Detect which cell encompasses the target text, then output its [x, y] center coordinate. 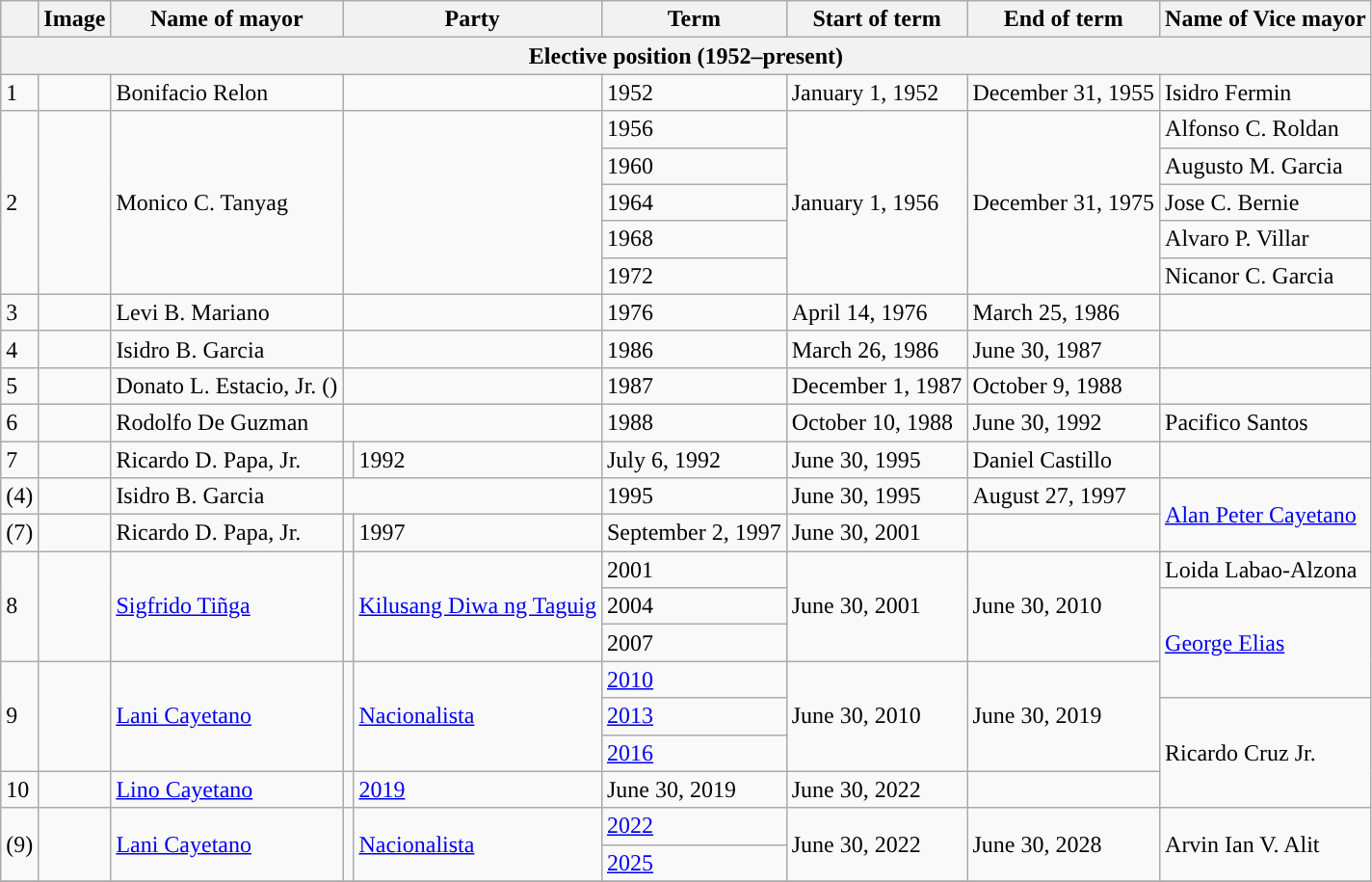
Image [75, 19]
2010 [694, 680]
8 [19, 606]
December 31, 1955 [1064, 93]
August 27, 1997 [1064, 496]
June 30, 1987 [1064, 349]
2 [19, 202]
(4) [19, 496]
Pacifico Santos [1266, 422]
1976 [694, 312]
Lino Cayetano [227, 789]
Start of term [877, 19]
2019 [478, 789]
Isidro Fermin [1266, 93]
7 [19, 460]
Elective position (1952–present) [686, 56]
1960 [694, 166]
Alan Peter Cayetano [1266, 515]
2013 [694, 716]
March 26, 1986 [877, 349]
1992 [478, 460]
Arvin Ian V. Alit [1266, 844]
1986 [694, 349]
1972 [694, 276]
Levi B. Mariano [227, 312]
Ricardo Cruz Jr. [1266, 753]
1995 [694, 496]
Name of mayor [227, 19]
January 1, 1952 [877, 93]
Daniel Castillo [1064, 460]
Party [472, 19]
Monico C. Tanyag [227, 202]
(7) [19, 533]
Augusto M. Garcia [1266, 166]
1987 [694, 386]
Alvaro P. Villar [1266, 239]
9 [19, 716]
4 [19, 349]
Rodolfo De Guzman [227, 422]
1952 [694, 93]
10 [19, 789]
2007 [694, 643]
1956 [694, 129]
2001 [694, 570]
Loida Labao-Alzona [1266, 570]
Kilusang Diwa ng Taguig [478, 606]
June 30, 2028 [1064, 844]
1968 [694, 239]
Term [694, 19]
Alfonso C. Roldan [1266, 129]
3 [19, 312]
December 1, 1987 [877, 386]
(9) [19, 844]
October 9, 1988 [1064, 386]
Nicanor C. Garcia [1266, 276]
Bonifacio Relon [227, 93]
2016 [694, 753]
2004 [694, 606]
June 30, 1992 [1064, 422]
Jose C. Bernie [1266, 202]
December 31, 1975 [1064, 202]
Name of Vice mayor [1266, 19]
Donato L. Estacio, Jr. () [227, 386]
September 2, 1997 [694, 533]
January 1, 1956 [877, 202]
2022 [694, 826]
Sigfrido Tiñga [227, 606]
1988 [694, 422]
March 25, 1986 [1064, 312]
April 14, 1976 [877, 312]
October 10, 1988 [877, 422]
1964 [694, 202]
2025 [694, 863]
6 [19, 422]
1 [19, 93]
July 6, 1992 [694, 460]
1997 [478, 533]
End of term [1064, 19]
5 [19, 386]
George Elias [1266, 643]
